Search for the cell housing the specified text and yield its (X, Y) center coordinate. 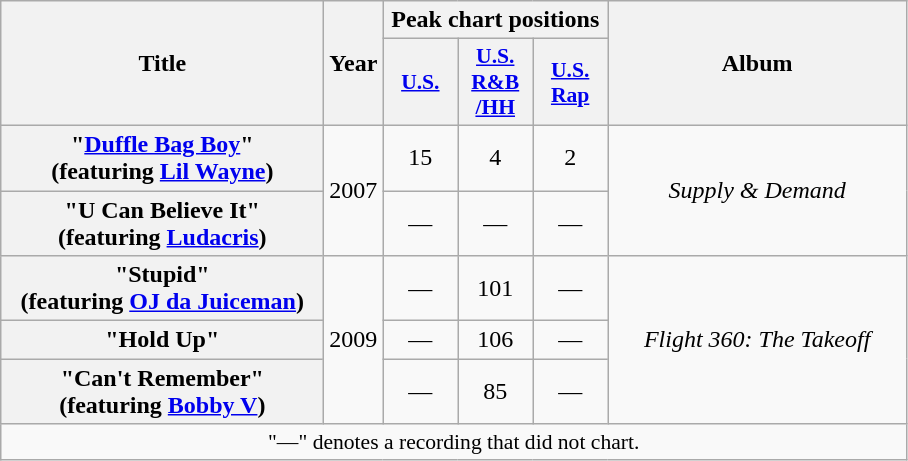
2009 (354, 340)
U.S.R&B/HH (496, 82)
Flight 360: The Takeoff (758, 340)
Title (162, 64)
Supply & Demand (758, 190)
Album (758, 64)
4 (496, 158)
"—" denotes a recording that did not chart. (454, 442)
Peak chart positions (496, 20)
"U Can Believe It"(featuring Ludacris) (162, 222)
U.S. (420, 82)
"Stupid"(featuring OJ da Juiceman) (162, 288)
2 (570, 158)
2007 (354, 190)
"Duffle Bag Boy"(featuring Lil Wayne) (162, 158)
U.S.Rap (570, 82)
"Hold Up" (162, 340)
Year (354, 64)
85 (496, 392)
15 (420, 158)
"Can't Remember"(featuring Bobby V) (162, 392)
101 (496, 288)
106 (496, 340)
